Scan for the cell matching the given text and deliver its [x, y] coordinate at center. 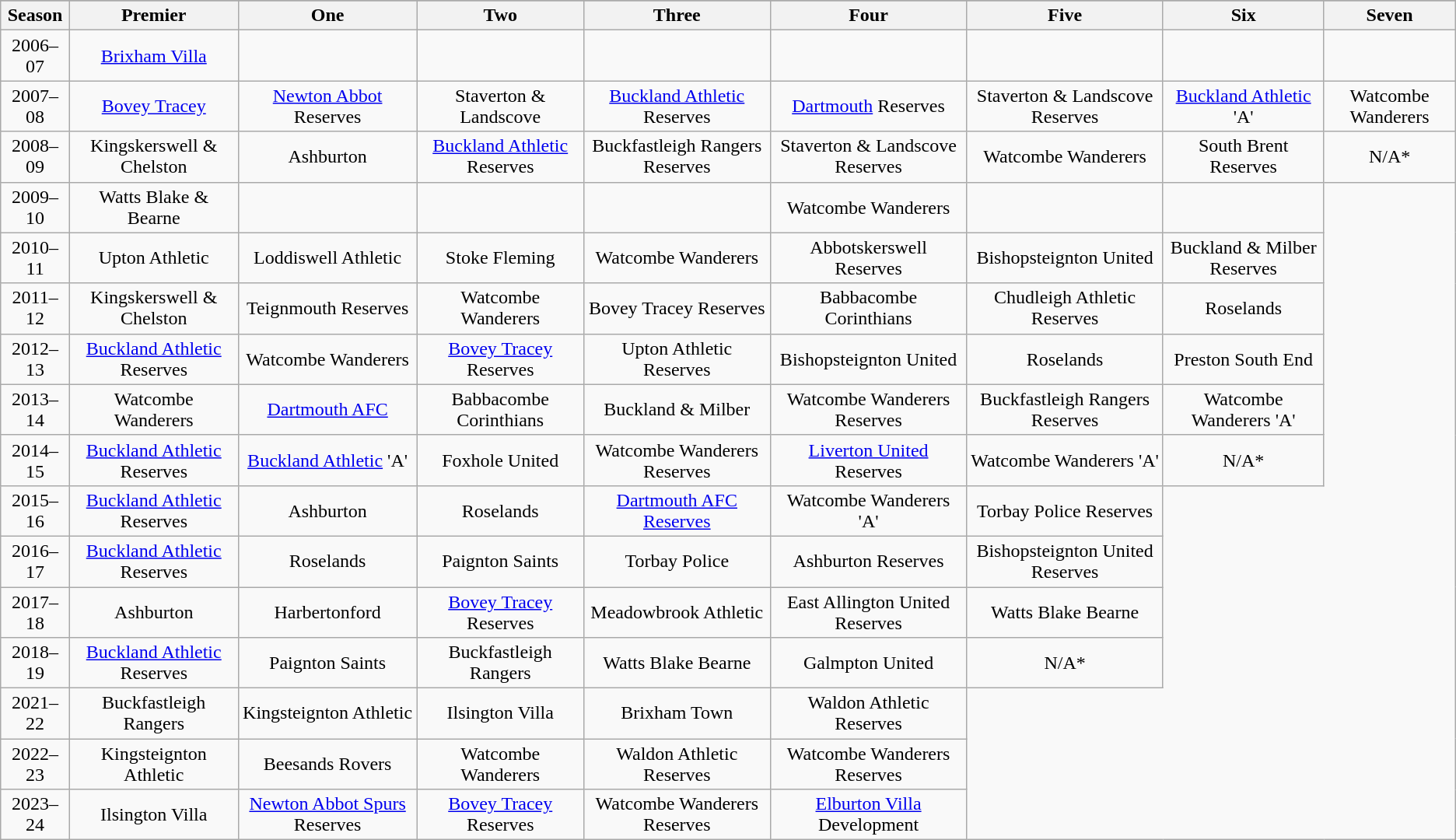
Meadowbrook Athletic [677, 611]
Bovey Tracey [154, 106]
Seven [1389, 16]
Five [1066, 16]
Teignmouth Reserves [327, 308]
Abbotskerswell Reserves [868, 258]
2007–08 [36, 106]
South Brent Reserves [1243, 157]
Torbay Police [677, 562]
2021–22 [36, 714]
2017–18 [36, 611]
Premier [154, 16]
2015–16 [36, 510]
Buckland & Milber [677, 409]
Ashburton Reserves [868, 562]
Upton Athletic Reserves [677, 359]
Four [868, 16]
One [327, 16]
Newton Abbot Spurs Reserves [327, 815]
2010–11 [36, 258]
2013–14 [36, 409]
2006–07 [36, 56]
Newton Abbot Reserves [327, 106]
2009–10 [36, 207]
Buckland & Milber Reserves [1243, 258]
Stoke Fleming [500, 258]
2022–23 [36, 764]
2023–24 [36, 815]
Beesands Rovers [327, 764]
Brixham Villa [154, 56]
2012–13 [36, 359]
Two [500, 16]
Loddiswell Athletic [327, 258]
Liverton United Reserves [868, 460]
Brixham Town [677, 714]
Chudleigh Athletic Reserves [1066, 308]
2008–09 [36, 157]
Galmpton United [868, 663]
Six [1243, 16]
Dartmouth Reserves [868, 106]
Foxhole United [500, 460]
2014–15 [36, 460]
Three [677, 16]
Dartmouth AFC Reserves [677, 510]
East Allington United Reserves [868, 611]
Bishopsteignton United Reserves [1066, 562]
Preston South End [1243, 359]
Watts Blake & Bearne [154, 207]
2018–19 [36, 663]
Season [36, 16]
Elburton Villa Development [868, 815]
2011–12 [36, 308]
Dartmouth AFC [327, 409]
Harbertonford [327, 611]
2016–17 [36, 562]
Upton Athletic [154, 258]
Torbay Police Reserves [1066, 510]
Staverton & Landscove [500, 106]
